Pinpoint the cell where the given text exists, returning its (x, y) midpoint coordinate. 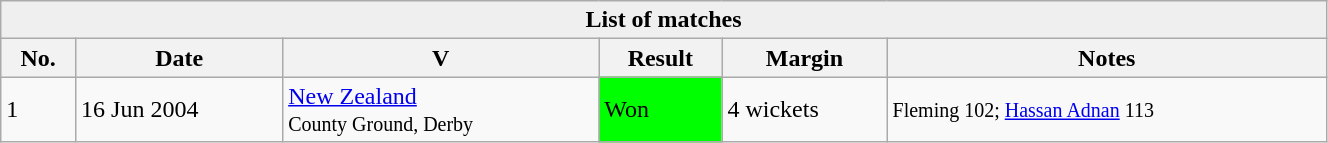
Notes (1106, 58)
1 (38, 110)
List of matches (664, 20)
4 wickets (804, 110)
Fleming 102; Hassan Adnan 113 (1106, 110)
New Zealand County Ground, Derby (441, 110)
Date (180, 58)
No. (38, 58)
Result (660, 58)
Won (660, 110)
16 Jun 2004 (180, 110)
Margin (804, 58)
V (441, 58)
